Find where the given text appears and provide that cell's center as [x, y] coordinate. 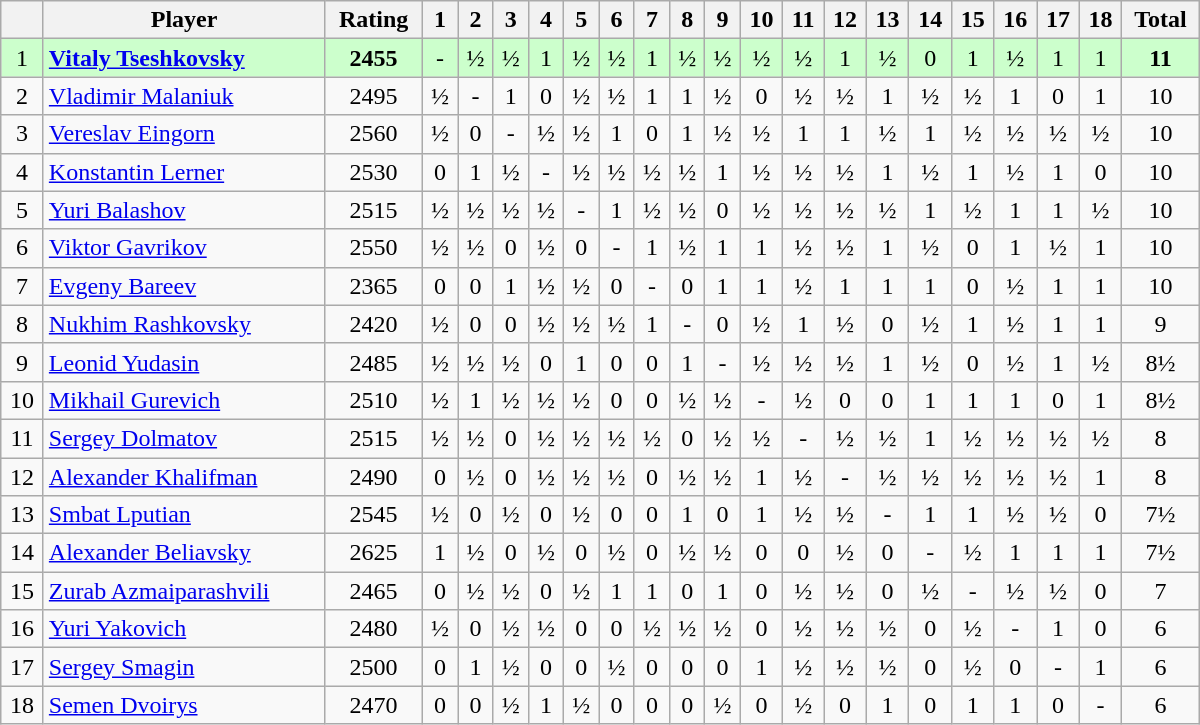
Evgeny Bareev [184, 286]
2455 [374, 58]
Sergey Smagin [184, 667]
2365 [374, 286]
Yuri Yakovich [184, 629]
2470 [374, 705]
Yuri Balashov [184, 210]
Semen Dvoirys [184, 705]
Viktor Gavrikov [184, 248]
2495 [374, 96]
Vitaly Tseshkovsky [184, 58]
Total [1160, 20]
Konstantin Lerner [184, 172]
Alexander Beliavsky [184, 553]
Alexander Khalifman [184, 477]
Vereslav Eingorn [184, 134]
Vladimir Malaniuk [184, 96]
Sergey Dolmatov [184, 438]
Nukhim Rashkovsky [184, 324]
Mikhail Gurevich [184, 400]
2485 [374, 362]
Zurab Azmaiparashvili [184, 591]
2530 [374, 172]
Leonid Yudasin [184, 362]
2500 [374, 667]
2480 [374, 629]
2625 [374, 553]
2490 [374, 477]
2465 [374, 591]
2510 [374, 400]
2560 [374, 134]
2420 [374, 324]
Rating [374, 20]
Player [184, 20]
Smbat Lputian [184, 515]
2545 [374, 515]
2550 [374, 248]
